Output the (X, Y) coordinate of the center of the cell containing the given text.  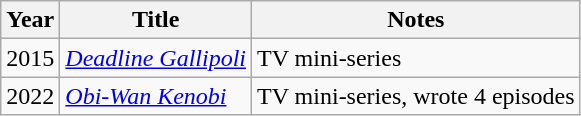
Obi-Wan Kenobi (156, 96)
Notes (416, 20)
Deadline Gallipoli (156, 58)
Year (30, 20)
2015 (30, 58)
TV mini-series (416, 58)
2022 (30, 96)
TV mini-series, wrote 4 episodes (416, 96)
Title (156, 20)
